Pinpoint the cell where the given text exists, returning its [X, Y] midpoint coordinate. 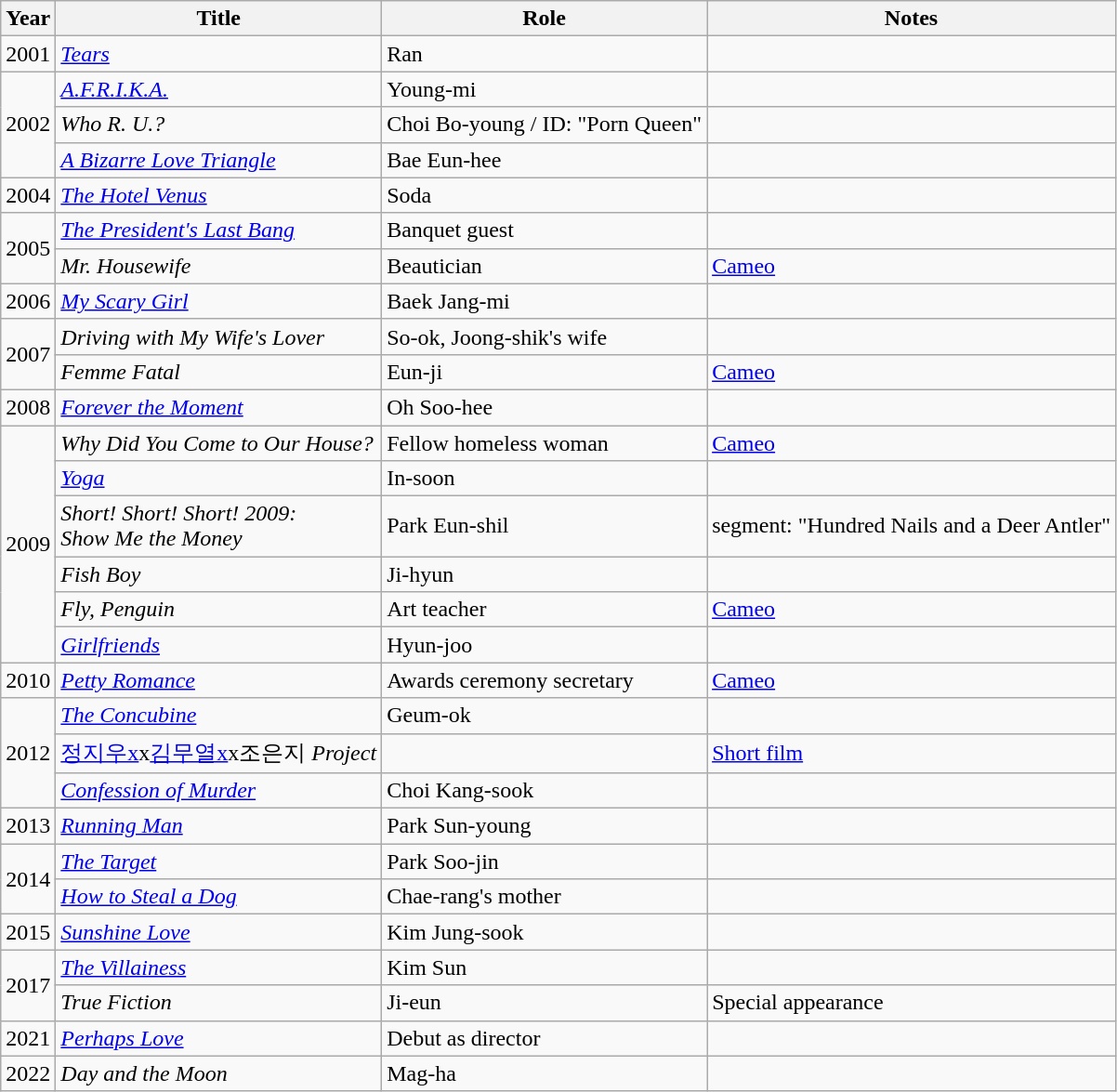
How to Steal a Dog [219, 897]
Sunshine Love [219, 932]
2008 [28, 407]
Forever the Moment [219, 407]
Soda [545, 195]
2014 [28, 879]
Kim Jung-sook [545, 932]
Femme Fatal [219, 372]
Geum-ok [545, 716]
2012 [28, 753]
Tears [219, 54]
Young-mi [545, 89]
Banquet guest [545, 230]
Fish Boy [219, 574]
Mr. Housewife [219, 266]
Baek Jang-mi [545, 301]
2009 [28, 545]
Park Eun-shil [545, 526]
Year [28, 19]
2010 [28, 680]
Choi Kang-sook [545, 791]
Title [219, 19]
Yoga [219, 479]
Park Soo-jin [545, 862]
Choi Bo-young / ID: "Porn Queen" [545, 125]
2013 [28, 826]
Who R. U.? [219, 125]
Notes [912, 19]
Bae Eun-hee [545, 160]
Beautician [545, 266]
Mag-ha [545, 1073]
The Target [219, 862]
Ji-hyun [545, 574]
Debut as director [545, 1038]
Special appearance [912, 1003]
2021 [28, 1038]
The Concubine [219, 716]
Running Man [219, 826]
Ji-eun [545, 1003]
Driving with My Wife's Lover [219, 336]
Ran [545, 54]
Hyun-joo [545, 645]
Confession of Murder [219, 791]
2002 [28, 125]
In-soon [545, 479]
Petty Romance [219, 680]
My Scary Girl [219, 301]
Art teacher [545, 610]
2005 [28, 248]
Girlfriends [219, 645]
Chae-rang's mother [545, 897]
Oh Soo-hee [545, 407]
Fly, Penguin [219, 610]
2022 [28, 1073]
A Bizarre Love Triangle [219, 160]
정지우xx김무열xx조은지 Project [219, 753]
The Villainess [219, 967]
The Hotel Venus [219, 195]
A.F.R.I.K.A. [219, 89]
Short film [912, 753]
Perhaps Love [219, 1038]
Park Sun-young [545, 826]
So-ok, Joong-shik's wife [545, 336]
Kim Sun [545, 967]
2006 [28, 301]
Short! Short! Short! 2009: Show Me the Money [219, 526]
Role [545, 19]
The President's Last Bang [219, 230]
2015 [28, 932]
2017 [28, 985]
Fellow homeless woman [545, 443]
Why Did You Come to Our House? [219, 443]
2007 [28, 354]
segment: "Hundred Nails and a Deer Antler" [912, 526]
Awards ceremony secretary [545, 680]
True Fiction [219, 1003]
2004 [28, 195]
Day and the Moon [219, 1073]
2001 [28, 54]
Eun-ji [545, 372]
